Return (x, y) of the center of cell containing provided text 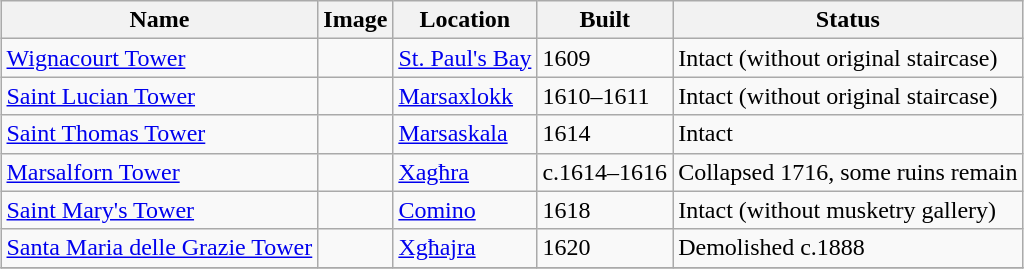
Demolished c.1888 (848, 248)
Saint Thomas Tower (160, 134)
Built (605, 20)
Santa Maria delle Grazie Tower (160, 248)
Marsalforn Tower (160, 172)
c.1614–1616 (605, 172)
Xgħajra (465, 248)
Marsaxlokk (465, 96)
Location (465, 20)
Collapsed 1716, some ruins remain (848, 172)
Status (848, 20)
St. Paul's Bay (465, 58)
1618 (605, 210)
Comino (465, 210)
1620 (605, 248)
Xagħra (465, 172)
Saint Lucian Tower (160, 96)
Saint Mary's Tower (160, 210)
1609 (605, 58)
Name (160, 20)
1610–1611 (605, 96)
Marsaskala (465, 134)
Wignacourt Tower (160, 58)
Image (356, 20)
Intact (without musketry gallery) (848, 210)
Intact (848, 134)
1614 (605, 134)
